For the text-containing cell, return its midpoint in [X, Y] coordinate format. 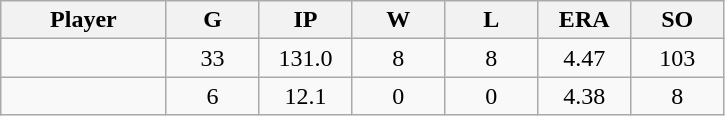
ERA [584, 20]
L [492, 20]
W [398, 20]
131.0 [306, 58]
4.47 [584, 58]
Player [84, 20]
33 [212, 58]
G [212, 20]
SO [678, 20]
4.38 [584, 96]
IP [306, 20]
6 [212, 96]
103 [678, 58]
12.1 [306, 96]
